Scan for the cell matching the given text and deliver its [X, Y] coordinate at center. 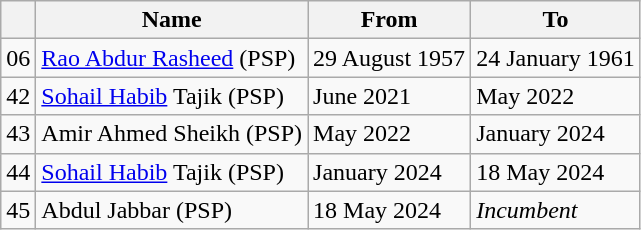
Incumbent [556, 210]
24 January 1961 [556, 58]
To [556, 20]
Amir Ahmed Sheikh (PSP) [172, 134]
Abdul Jabbar (PSP) [172, 210]
06 [18, 58]
From [390, 20]
44 [18, 172]
42 [18, 96]
43 [18, 134]
June 2021 [390, 96]
Name [172, 20]
29 August 1957 [390, 58]
Rao Abdur Rasheed (PSP) [172, 58]
45 [18, 210]
